Detect which cell encompasses the target text, then output its [x, y] center coordinate. 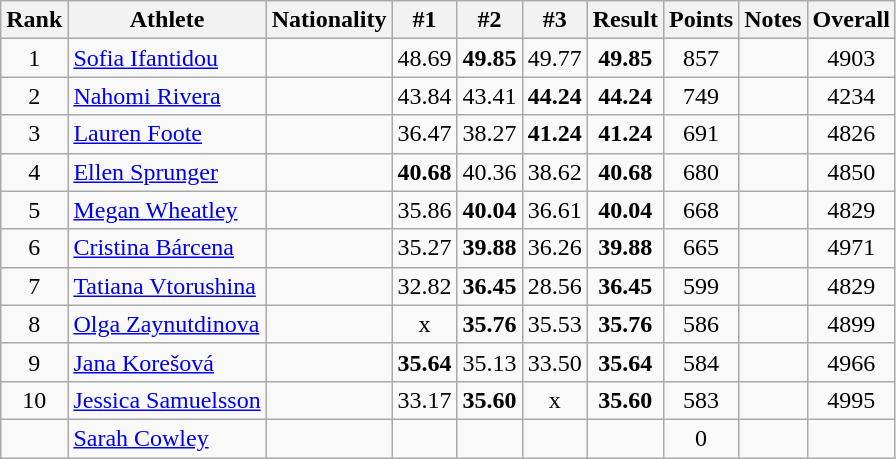
0 [702, 438]
49.77 [554, 58]
4966 [851, 362]
Jessica Samuelsson [167, 400]
Overall [851, 20]
857 [702, 58]
599 [702, 286]
Megan Wheatley [167, 210]
43.41 [490, 96]
36.61 [554, 210]
Sarah Cowley [167, 438]
Athlete [167, 20]
36.47 [424, 134]
4971 [851, 248]
43.84 [424, 96]
35.86 [424, 210]
#1 [424, 20]
749 [702, 96]
48.69 [424, 58]
8 [34, 324]
Tatiana Vtorushina [167, 286]
40.36 [490, 172]
1 [34, 58]
7 [34, 286]
4826 [851, 134]
668 [702, 210]
Sofia Ifantidou [167, 58]
35.53 [554, 324]
28.56 [554, 286]
33.17 [424, 400]
6 [34, 248]
Nahomi Rivera [167, 96]
583 [702, 400]
Ellen Sprunger [167, 172]
35.13 [490, 362]
Result [625, 20]
4903 [851, 58]
4850 [851, 172]
35.27 [424, 248]
#3 [554, 20]
Notes [773, 20]
38.27 [490, 134]
3 [34, 134]
Cristina Bárcena [167, 248]
5 [34, 210]
Nationality [329, 20]
4899 [851, 324]
9 [34, 362]
Rank [34, 20]
32.82 [424, 286]
584 [702, 362]
691 [702, 134]
Lauren Foote [167, 134]
Points [702, 20]
680 [702, 172]
33.50 [554, 362]
Olga Zaynutdinova [167, 324]
Jana Korešová [167, 362]
665 [702, 248]
4995 [851, 400]
4 [34, 172]
#2 [490, 20]
38.62 [554, 172]
10 [34, 400]
2 [34, 96]
36.26 [554, 248]
4234 [851, 96]
586 [702, 324]
